Return [x, y] of the center of cell containing provided text 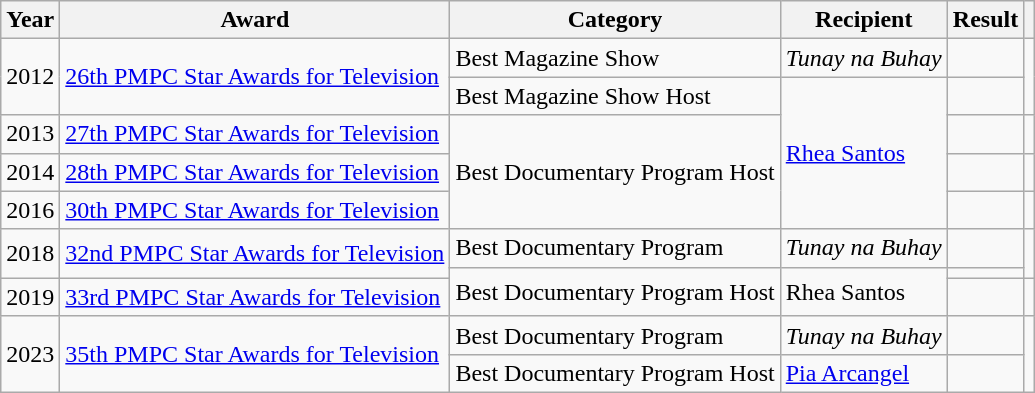
2013 [30, 134]
2016 [30, 210]
Pia Arcangel [864, 373]
32nd PMPC Star Awards for Television [255, 254]
Category [615, 20]
2012 [30, 77]
Recipient [864, 20]
30th PMPC Star Awards for Television [255, 210]
33rd PMPC Star Awards for Television [255, 297]
Year [30, 20]
27th PMPC Star Awards for Television [255, 134]
2018 [30, 254]
35th PMPC Star Awards for Television [255, 354]
Result [985, 20]
26th PMPC Star Awards for Television [255, 77]
2014 [30, 172]
28th PMPC Star Awards for Television [255, 172]
Best Magazine Show Host [615, 96]
Award [255, 20]
2023 [30, 354]
Best Magazine Show [615, 58]
2019 [30, 297]
